Pinpoint the cell where the given text exists, returning its (x, y) midpoint coordinate. 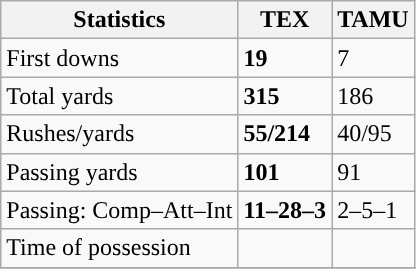
TEX (285, 20)
TAMU (374, 20)
19 (285, 58)
Time of possession (120, 248)
11–28–3 (285, 210)
Total yards (120, 96)
Rushes/yards (120, 134)
186 (374, 96)
91 (374, 172)
40/95 (374, 134)
315 (285, 96)
First downs (120, 58)
101 (285, 172)
Passing: Comp–Att–Int (120, 210)
7 (374, 58)
55/214 (285, 134)
Statistics (120, 20)
Passing yards (120, 172)
2–5–1 (374, 210)
